Pinpoint the cell where the given text exists, returning its [X, Y] midpoint coordinate. 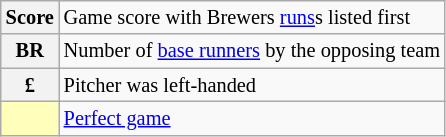
Game score with Brewers runss listed first [252, 17]
Perfect game [252, 118]
BR [30, 51]
Pitcher was left-handed [252, 85]
Number of base runners by the opposing team [252, 51]
£ [30, 85]
Score [30, 17]
